Output the [x, y] coordinate of the center of the cell containing the given text.  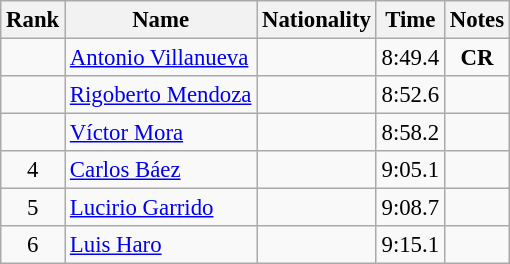
8:52.6 [410, 95]
Carlos Báez [161, 170]
9:08.7 [410, 208]
9:05.1 [410, 170]
Luis Haro [161, 245]
8:58.2 [410, 133]
Notes [476, 20]
Antonio Villanueva [161, 58]
Rank [33, 20]
Name [161, 20]
Lucirio Garrido [161, 208]
Nationality [316, 20]
9:15.1 [410, 245]
8:49.4 [410, 58]
4 [33, 170]
CR [476, 58]
Rigoberto Mendoza [161, 95]
6 [33, 245]
5 [33, 208]
Time [410, 20]
Víctor Mora [161, 133]
